From the cell containing the given text, extract its center point as (x, y) coordinate. 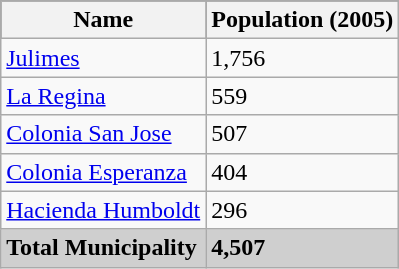
Population (2005) (302, 20)
507 (302, 134)
Julimes (104, 58)
Total Municipality (104, 248)
Colonia San Jose (104, 134)
Colonia Esperanza (104, 172)
La Regina (104, 96)
4,507 (302, 248)
296 (302, 210)
1,756 (302, 58)
Name (104, 20)
Hacienda Humboldt (104, 210)
559 (302, 96)
404 (302, 172)
